Extract the [x, y] coordinate from the center of the cell holding the provided text.  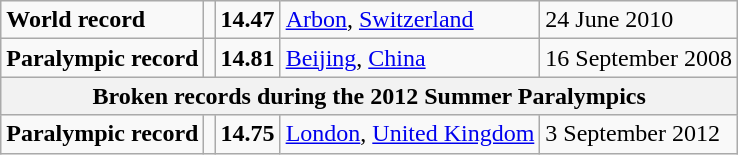
14.81 [248, 58]
24 June 2010 [639, 20]
Broken records during the 2012 Summer Paralympics [370, 96]
14.75 [248, 134]
Arbon, Switzerland [410, 20]
London, United Kingdom [410, 134]
16 September 2008 [639, 58]
Beijing, China [410, 58]
World record [102, 20]
14.47 [248, 20]
3 September 2012 [639, 134]
